Extract the [X, Y] coordinate from the center of the cell holding the provided text.  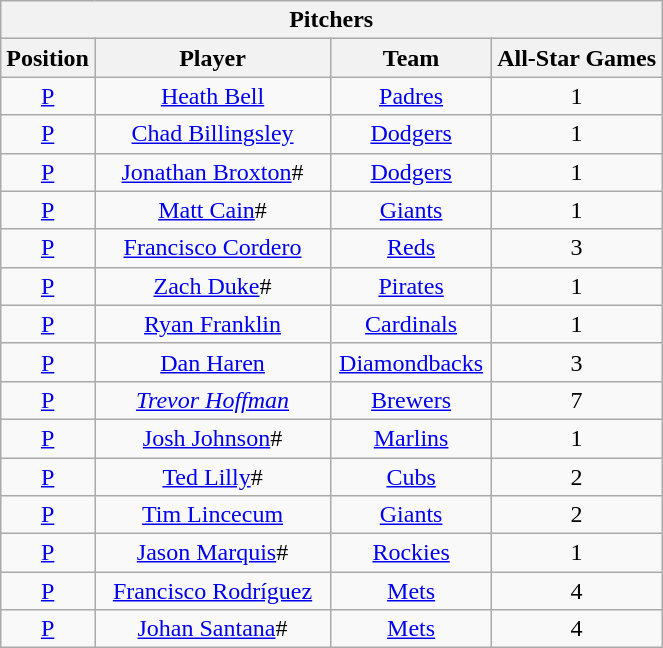
Josh Johnson# [212, 438]
Francisco Rodríguez [212, 591]
Zach Duke# [212, 286]
Pirates [412, 286]
Francisco Cordero [212, 248]
Position [48, 58]
Matt Cain# [212, 210]
Padres [412, 96]
Ted Lilly# [212, 477]
Chad Billingsley [212, 134]
Team [412, 58]
Cubs [412, 477]
Jason Marquis# [212, 553]
Cardinals [412, 324]
Tim Lincecum [212, 515]
7 [577, 400]
Johan Santana# [212, 629]
Pitchers [332, 20]
Player [212, 58]
Diamondbacks [412, 362]
Ryan Franklin [212, 324]
Heath Bell [212, 96]
Marlins [412, 438]
Trevor Hoffman [212, 400]
Reds [412, 248]
Dan Haren [212, 362]
Rockies [412, 553]
Brewers [412, 400]
Jonathan Broxton# [212, 172]
All-Star Games [577, 58]
